For the text-containing cell, return its midpoint in [X, Y] coordinate format. 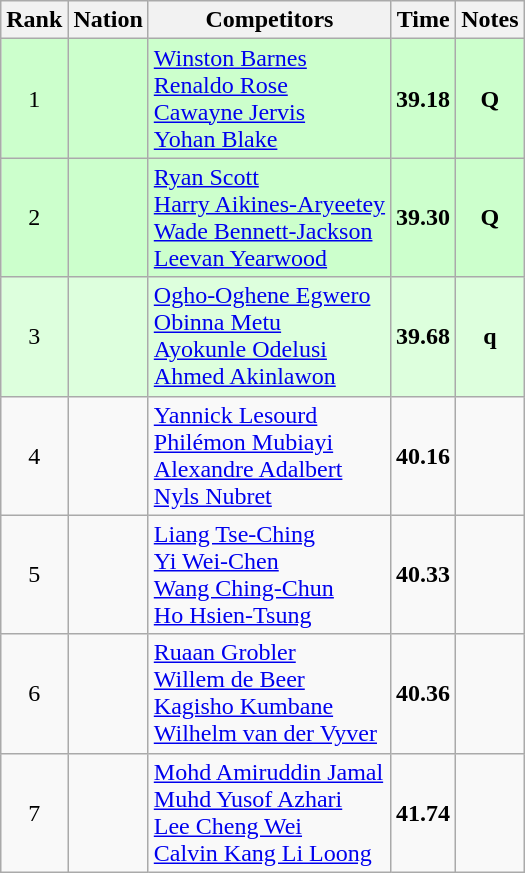
Time [424, 20]
3 [34, 336]
Competitors [269, 20]
39.18 [424, 98]
Mohd Amiruddin JamalMuhd Yusof AzhariLee Cheng WeiCalvin Kang Li Loong [269, 812]
Ryan ScottHarry Aikines-AryeeteyWade Bennett-JacksonLeevan Yearwood [269, 218]
Nation [108, 20]
Notes [490, 20]
Ogho-Oghene EgweroObinna MetuAyokunle OdelusiAhmed Akinlawon [269, 336]
40.16 [424, 456]
Liang Tse-ChingYi Wei-ChenWang Ching-ChunHo Hsien-Tsung [269, 574]
2 [34, 218]
Yannick LesourdPhilémon MubiayiAlexandre AdalbertNyls Nubret [269, 456]
Ruaan GroblerWillem de BeerKagisho KumbaneWilhelm van der Vyver [269, 694]
q [490, 336]
7 [34, 812]
41.74 [424, 812]
5 [34, 574]
Rank [34, 20]
40.33 [424, 574]
39.30 [424, 218]
4 [34, 456]
1 [34, 98]
40.36 [424, 694]
Winston BarnesRenaldo RoseCawayne JervisYohan Blake [269, 98]
6 [34, 694]
39.68 [424, 336]
